Output the (x, y) coordinate of the center of the cell containing the given text.  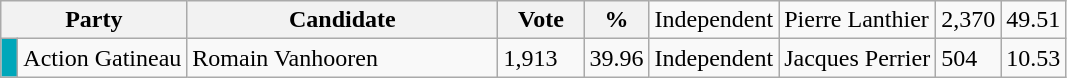
Candidate (342, 20)
504 (968, 58)
Party (94, 20)
% (616, 20)
2,370 (968, 20)
39.96 (616, 58)
Jacques Perrier (858, 58)
Pierre Lanthier (858, 20)
1,913 (541, 58)
Vote (541, 20)
Action Gatineau (102, 58)
49.51 (1034, 20)
10.53 (1034, 58)
Romain Vanhooren (342, 58)
